Output the (x, y) coordinate of the center of the cell containing the given text.  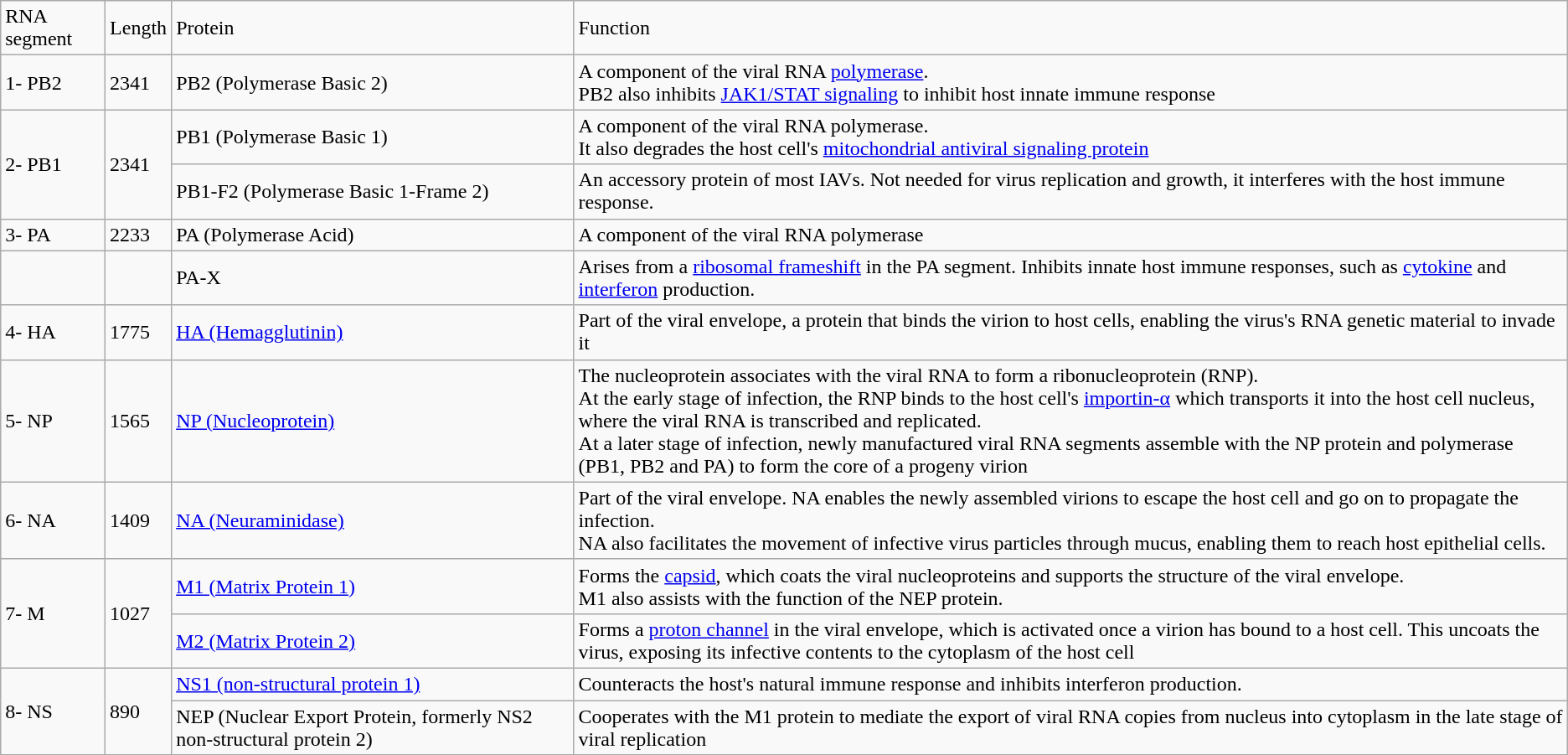
HA (Hemagglutinin) (373, 332)
NP (Nucleoprotein) (373, 421)
2- PB1 (54, 164)
A component of the viral RNA polymerase.It also degrades the host cell's mitochondrial antiviral signaling protein (1070, 137)
Protein (373, 28)
NA (Neuraminidase) (373, 520)
1409 (139, 520)
A component of the viral RNA polymerase.PB2 also inhibits JAK1/STAT signaling to inhibit host innate immune response (1070, 82)
NS1 (non-structural protein 1) (373, 684)
1- PB2 (54, 82)
M1 (Matrix Protein 1) (373, 587)
Part of the viral envelope, a protein that binds the virion to host cells, enabling the virus's RNA genetic material to invade it (1070, 332)
7- M (54, 613)
M2 (Matrix Protein 2) (373, 640)
RNA segment (54, 28)
Counteracts the host's natural immune response and inhibits interferon production. (1070, 684)
8- NS (54, 711)
4- HA (54, 332)
3- PA (54, 235)
890 (139, 711)
1565 (139, 421)
NEP (Nuclear Export Protein, formerly NS2 non-structural protein 2) (373, 727)
2233 (139, 235)
An accessory protein of most IAVs. Not needed for virus replication and growth, it interferes with the host immune response. (1070, 191)
1027 (139, 613)
Cooperates with the M1 protein to mediate the export of viral RNA copies from nucleus into cytoplasm in the late stage of viral replication (1070, 727)
6- NA (54, 520)
Function (1070, 28)
PB1 (Polymerase Basic 1) (373, 137)
1775 (139, 332)
A component of the viral RNA polymerase (1070, 235)
PB1-F2 (Polymerase Basic 1-Frame 2) (373, 191)
PA-X (373, 278)
5- NP (54, 421)
PB2 (Polymerase Basic 2) (373, 82)
Arises from a ribosomal frameshift in the PA segment. Inhibits innate host immune responses, such as cytokine and interferon production. (1070, 278)
Length (139, 28)
PA (Polymerase Acid) (373, 235)
